Output the [X, Y] coordinate of the center of the cell containing the given text.  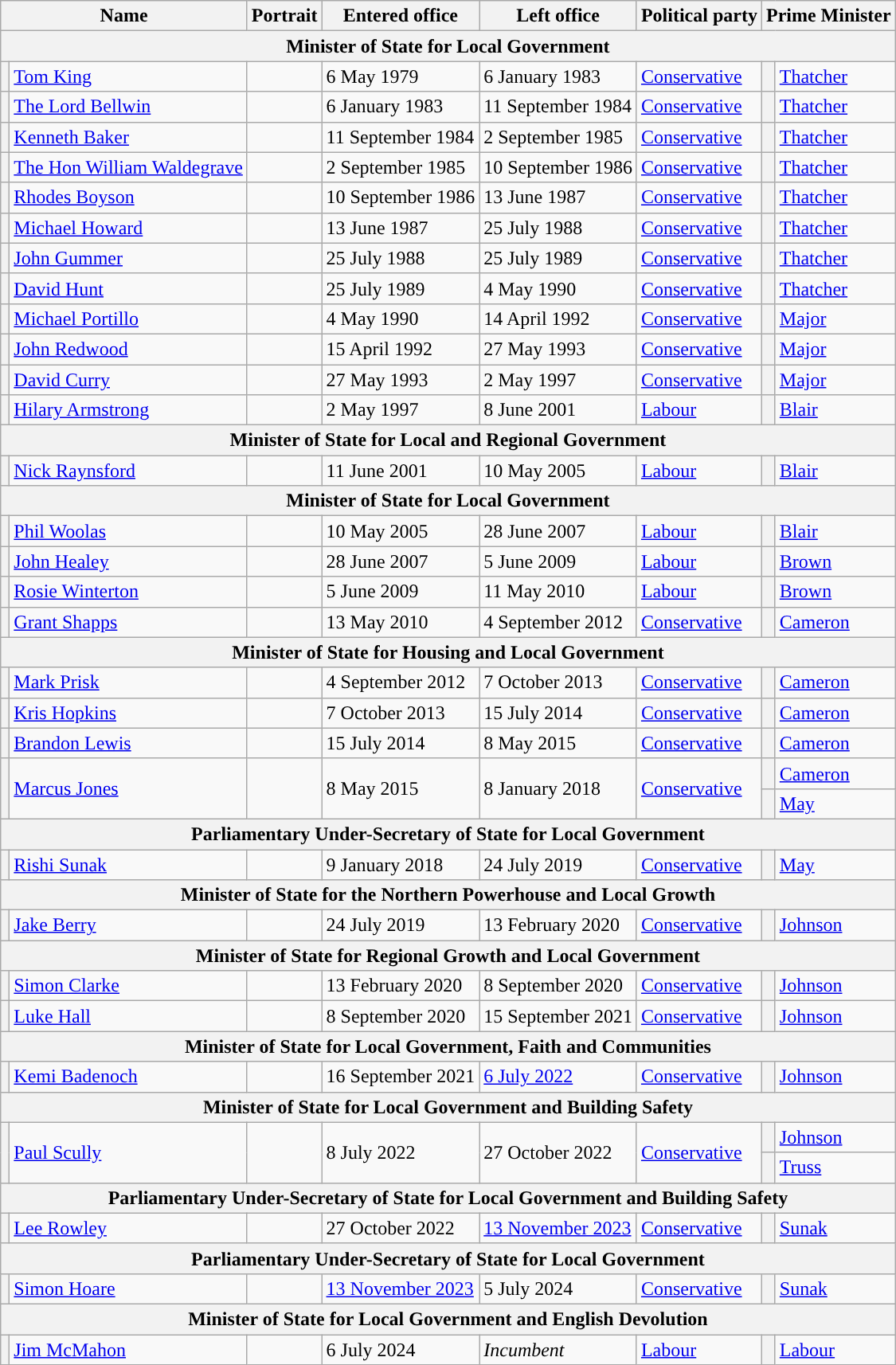
13 May 2010 [401, 622]
15 September 2021 [558, 1016]
8 July 2022 [401, 1152]
6 July 2024 [401, 1350]
Hilary Armstrong [129, 410]
Tom King [129, 76]
Brandon Lewis [129, 743]
11 June 2001 [401, 471]
The Lord Bellwin [129, 107]
Political party [699, 16]
Rosie Winterton [129, 592]
Minister of State for Housing and Local Government [448, 652]
6 July 2022 [558, 1077]
Minister of State for Regional Growth and Local Government [448, 956]
Rishi Sunak [129, 864]
Entered office [401, 16]
Minister of State for Local and Regional Government [448, 440]
Minister of State for Local Government and English Devolution [448, 1319]
Jake Berry [129, 925]
Incumbent [558, 1350]
Kenneth Baker [129, 137]
5 July 2024 [558, 1289]
Minister of State for Local Government and Building Safety [448, 1107]
8 January 2018 [558, 788]
The Hon William Waldegrave [129, 167]
Rhodes Boyson [129, 198]
Prime Minister [828, 16]
Lee Rowley [129, 1228]
Michael Portillo [129, 319]
11 May 2010 [558, 592]
Michael Howard [129, 228]
John Redwood [129, 349]
Jim McMahon [129, 1350]
16 September 2021 [401, 1077]
Kris Hopkins [129, 713]
6 May 1979 [401, 76]
Mark Prisk [129, 682]
Kemi Badenoch [129, 1077]
Name [124, 16]
14 April 1992 [558, 319]
Luke Hall [129, 1016]
Grant Shapps [129, 622]
David Hunt [129, 288]
Simon Hoare [129, 1289]
8 June 2001 [558, 410]
John Gummer [129, 258]
Minister of State for Local Government, Faith and Communities [448, 1046]
Left office [558, 16]
Nick Raynsford [129, 471]
David Curry [129, 380]
Minister of State for the Northern Powerhouse and Local Growth [448, 895]
15 April 1992 [401, 349]
Simon Clarke [129, 986]
Marcus Jones [129, 788]
Parliamentary Under-Secretary of State for Local Government and Building Safety [448, 1198]
John Healey [129, 561]
Portrait [284, 16]
Truss [835, 1167]
Phil Woolas [129, 531]
Paul Scully [129, 1152]
9 January 2018 [401, 864]
